Detect which cell encompasses the target text, then output its [x, y] center coordinate. 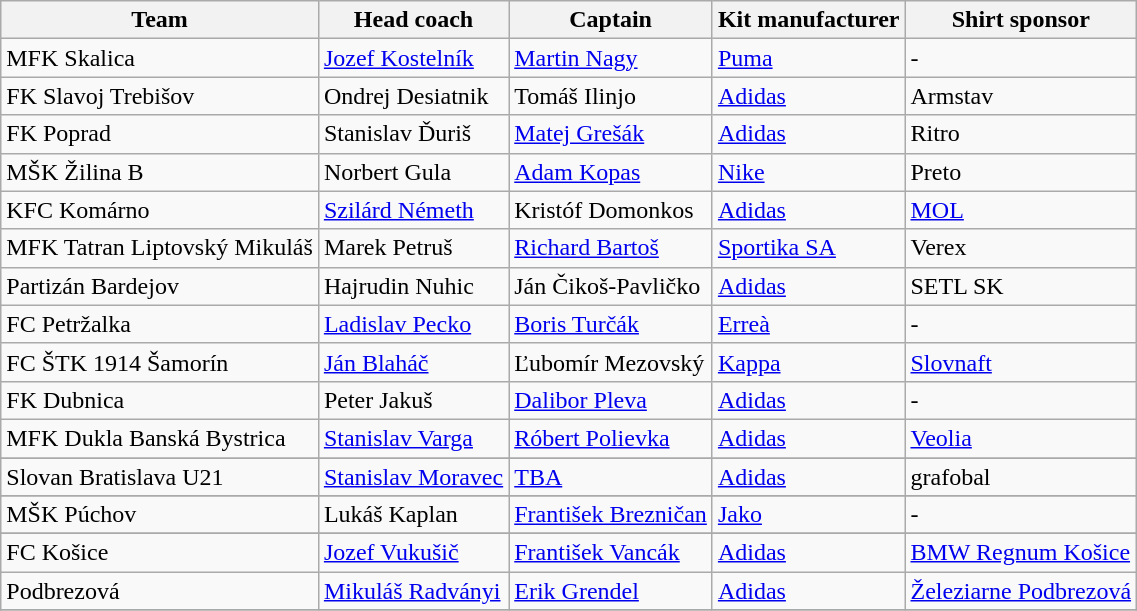
KFC Komárno [160, 210]
FK Dubnica [160, 400]
Kristóf Domonkos [611, 210]
Erik Grendel [611, 591]
MOL [1021, 210]
Lukáš Kaplan [413, 515]
Stanislav Varga [413, 438]
MFK Dukla Banská Bystrica [160, 438]
Hajrudin Nuhic [413, 286]
Slovan Bratislava U21 [160, 477]
Ján Blaháč [413, 362]
Dalibor Pleva [611, 400]
Nike [808, 172]
BMW Regnum Košice [1021, 553]
Preto [1021, 172]
FC Petržalka [160, 324]
Puma [808, 58]
Partizán Bardejov [160, 286]
Podbrezová [160, 591]
Szilárd Németh [413, 210]
Head coach [413, 20]
Matej Grešák [611, 134]
Veolia [1021, 438]
Martin Nagy [611, 58]
Team [160, 20]
Jozef Vukušič [413, 553]
Marek Petruš [413, 248]
Peter Jakuš [413, 400]
FK Poprad [160, 134]
Železiarne Podbrezová [1021, 591]
Verex [1021, 248]
MŠK Púchov [160, 515]
Richard Bartoš [611, 248]
Ritro [1021, 134]
Erreà [808, 324]
MFK Tatran Liptovský Mikuláš [160, 248]
Ladislav Pecko [413, 324]
Armstav [1021, 96]
TBA [611, 477]
Boris Turčák [611, 324]
Ľubomír Mezovský [611, 362]
MŠK Žilina B [160, 172]
FK Slavoj Trebišov [160, 96]
SETL SK [1021, 286]
Tomáš Ilinjo [611, 96]
Kappa [808, 362]
FC ŠTK 1914 Šamorín [160, 362]
Norbert Gula [413, 172]
Kit manufacturer [808, 20]
Jako [808, 515]
Mikuláš Radványi [413, 591]
grafobal [1021, 477]
Róbert Polievka [611, 438]
František Vancák [611, 553]
MFK Skalica [160, 58]
FC Košice [160, 553]
Jozef Kostelník [413, 58]
Stanislav Ďuriš [413, 134]
Ondrej Desiatnik [413, 96]
Captain [611, 20]
Ján Čikoš-Pavličko [611, 286]
Slovnaft [1021, 362]
Adam Kopas [611, 172]
František Brezničan [611, 515]
Sportika SA [808, 248]
Shirt sponsor [1021, 20]
Stanislav Moravec [413, 477]
